From the cell containing the given text, extract its center point as (x, y) coordinate. 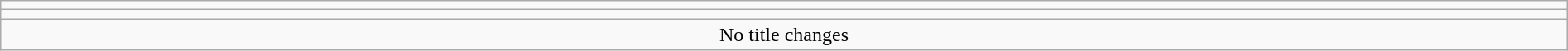
No title changes (784, 35)
